Identify which cell holds the provided text, then report its (x, y) central coordinate. 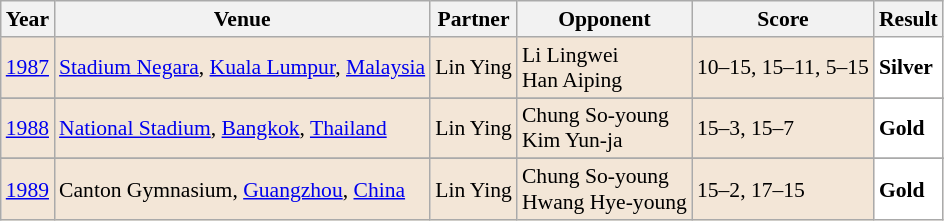
1989 (28, 190)
Silver (908, 68)
15–2, 17–15 (783, 190)
15–3, 15–7 (783, 128)
Chung So-young Kim Yun-ja (604, 128)
National Stadium, Bangkok, Thailand (242, 128)
Venue (242, 19)
Year (28, 19)
Stadium Negara, Kuala Lumpur, Malaysia (242, 68)
1988 (28, 128)
Score (783, 19)
Result (908, 19)
Canton Gymnasium, Guangzhou, China (242, 190)
Chung So-young Hwang Hye-young (604, 190)
1987 (28, 68)
Partner (474, 19)
Li Lingwei Han Aiping (604, 68)
10–15, 15–11, 5–15 (783, 68)
Opponent (604, 19)
